Extract the (x, y) coordinate from the center of the cell holding the provided text.  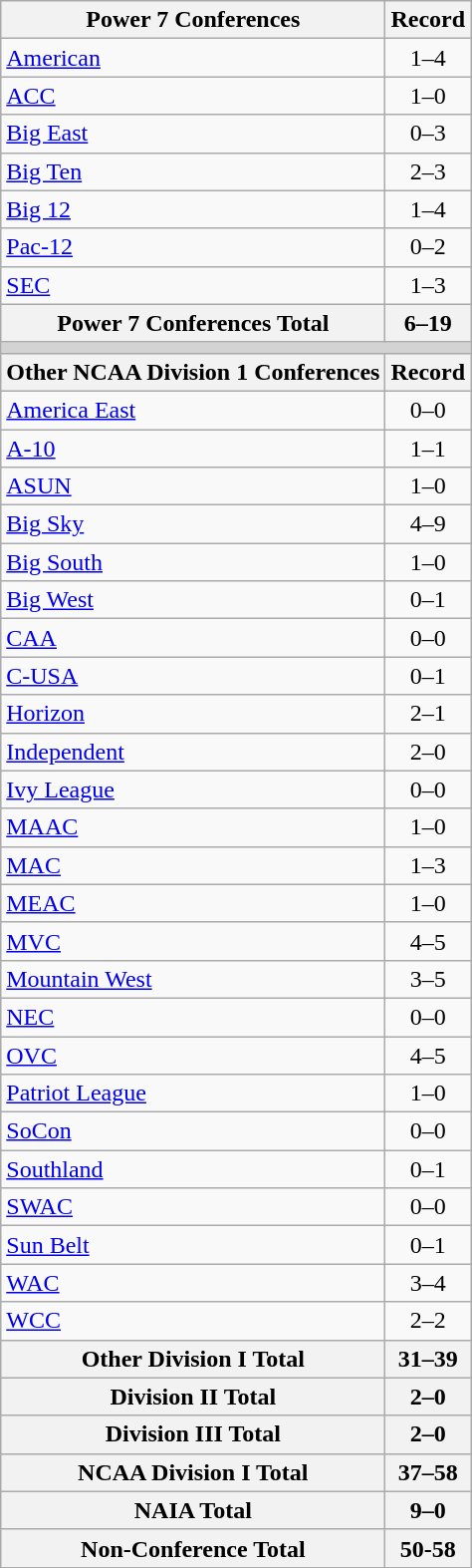
Big West (193, 600)
A-10 (193, 448)
Big East (193, 134)
2–1 (428, 714)
37–58 (428, 1472)
OVC (193, 1056)
Ivy League (193, 789)
3–4 (428, 1283)
Pac-12 (193, 247)
9–0 (428, 1510)
SoCon (193, 1131)
Power 7 Conferences Total (193, 323)
3–5 (428, 979)
Southland (193, 1169)
ASUN (193, 486)
0–3 (428, 134)
50-58 (428, 1548)
Big Ten (193, 171)
American (193, 58)
WAC (193, 1283)
SWAC (193, 1207)
MEAC (193, 903)
Independent (193, 752)
Power 7 Conferences (193, 20)
Other Division I Total (193, 1359)
C-USA (193, 676)
Non-Conference Total (193, 1548)
6–19 (428, 323)
Sun Belt (193, 1245)
WCC (193, 1321)
Division III Total (193, 1434)
MVC (193, 941)
Patriot League (193, 1094)
CAA (193, 638)
2–3 (428, 171)
1–1 (428, 448)
ACC (193, 96)
Horizon (193, 714)
0–2 (428, 247)
4–9 (428, 524)
NAIA Total (193, 1510)
2–2 (428, 1321)
SEC (193, 285)
31–39 (428, 1359)
Big South (193, 562)
Division II Total (193, 1397)
NCAA Division I Total (193, 1472)
America East (193, 410)
MAC (193, 865)
Big 12 (193, 209)
Other NCAA Division 1 Conferences (193, 372)
Mountain West (193, 979)
MAAC (193, 827)
Big Sky (193, 524)
NEC (193, 1017)
